Provide the (x, y) coordinate of the cell's center where the given text is located.  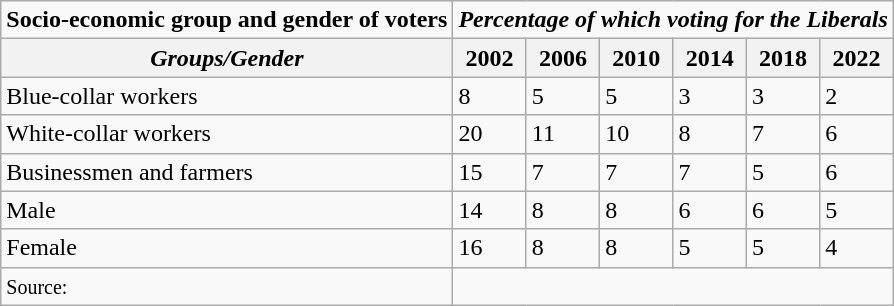
Female (227, 248)
2 (856, 96)
Male (227, 210)
Source: (227, 286)
Blue-collar workers (227, 96)
10 (636, 134)
20 (490, 134)
15 (490, 172)
2002 (490, 58)
Groups/Gender (227, 58)
14 (490, 210)
11 (562, 134)
White-collar workers (227, 134)
2014 (710, 58)
Businessmen and farmers (227, 172)
Percentage of which voting for the Liberals (673, 20)
2010 (636, 58)
2022 (856, 58)
2018 (782, 58)
16 (490, 248)
2006 (562, 58)
4 (856, 248)
Socio-economic group and gender of voters (227, 20)
